Locate the cell with the specified text and output its (x, y) center coordinate. 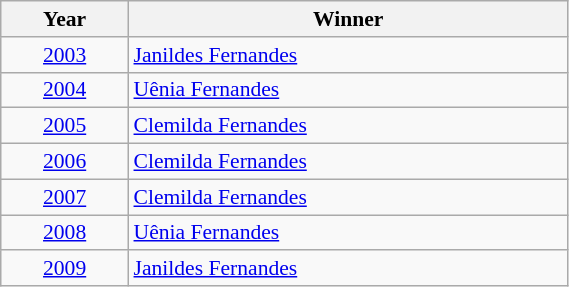
Year (65, 19)
2004 (65, 90)
Winner (348, 19)
2006 (65, 162)
2007 (65, 197)
2009 (65, 269)
2005 (65, 126)
2003 (65, 55)
2008 (65, 233)
